Return (X, Y) of the center of cell containing provided text 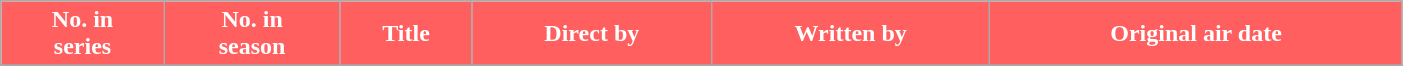
No. inseason (252, 34)
Title (406, 34)
No. inseries (83, 34)
Direct by (592, 34)
Written by (850, 34)
Original air date (1196, 34)
